From the cell containing the given text, extract its center point as [x, y] coordinate. 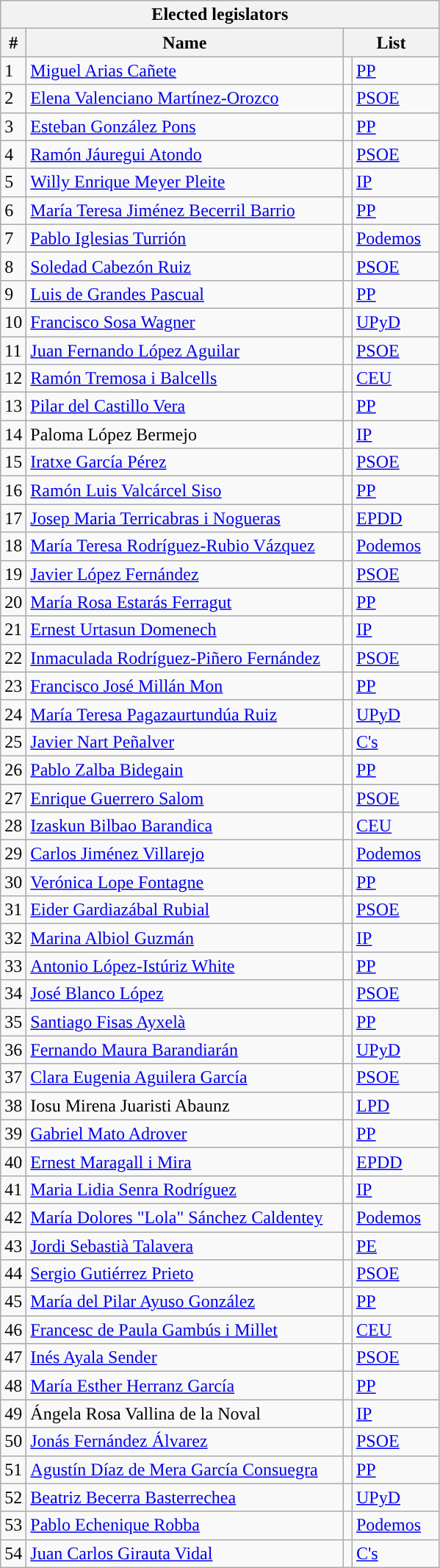
34 [13, 994]
Juan Fernando López Aguilar [185, 351]
Izaskun Bilbao Barandica [185, 826]
Inmaculada Rodríguez-Piñero Fernández [185, 658]
53 [13, 1525]
4 [13, 154]
46 [13, 1330]
Francisco Sosa Wagner [185, 322]
36 [13, 1050]
10 [13, 322]
30 [13, 882]
37 [13, 1078]
28 [13, 826]
7 [13, 238]
8 [13, 266]
29 [13, 854]
21 [13, 630]
Agustín Díaz de Mera García Consuegra [185, 1469]
22 [13, 658]
13 [13, 407]
María Teresa Jiménez Becerril Barrio [185, 210]
12 [13, 379]
Name [185, 43]
38 [13, 1106]
# [13, 43]
Pablo Iglesias Turrión [185, 238]
40 [13, 1161]
3 [13, 126]
María Teresa Pagazaurtundúa Ruiz [185, 714]
María Rosa Estarás Ferragut [185, 602]
Ramón Jáuregui Atondo [185, 154]
27 [13, 798]
Francesc de Paula Gambús i Millet [185, 1330]
16 [13, 490]
49 [13, 1414]
Iratxe García Pérez [185, 462]
Ramón Tremosa i Balcells [185, 379]
41 [13, 1189]
Jordi Sebastià Talavera [185, 1246]
Verónica Lope Fontagne [185, 882]
List [391, 43]
50 [13, 1442]
LPD [395, 1106]
47 [13, 1358]
Francisco José Millán Mon [185, 686]
PE [395, 1246]
26 [13, 770]
Jonás Fernández Álvarez [185, 1442]
17 [13, 518]
48 [13, 1386]
María Dolores "Lola" Sánchez Caldentey [185, 1217]
39 [13, 1134]
54 [13, 1553]
45 [13, 1302]
Ernest Urtasun Domenech [185, 630]
51 [13, 1469]
Elena Valenciano Martínez-Orozco [185, 99]
Esteban González Pons [185, 126]
Antonio López-Istúriz White [185, 966]
María del Pilar Ayuso González [185, 1302]
Marina Albiol Guzmán [185, 938]
9 [13, 294]
Enrique Guerrero Salom [185, 798]
Eider Gardiazábal Rubial [185, 910]
Fernando Maura Barandiarán [185, 1050]
Soledad Cabezón Ruiz [185, 266]
19 [13, 574]
Beatriz Becerra Basterrechea [185, 1497]
Pablo Echenique Robba [185, 1525]
María Teresa Rodríguez-Rubio Vázquez [185, 546]
Inés Ayala Sender [185, 1358]
2 [13, 99]
Santiago Fisas Ayxelà [185, 1022]
Josep Maria Terricabras i Nogueras [185, 518]
José Blanco López [185, 994]
18 [13, 546]
44 [13, 1274]
33 [13, 966]
Javier Nart Peñalver [185, 742]
43 [13, 1246]
14 [13, 434]
Luis de Grandes Pascual [185, 294]
Willy Enrique Meyer Pleite [185, 182]
Pablo Zalba Bidegain [185, 770]
1 [13, 71]
15 [13, 462]
Carlos Jiménez Villarejo [185, 854]
24 [13, 714]
25 [13, 742]
Ernest Maragall i Mira [185, 1161]
23 [13, 686]
35 [13, 1022]
31 [13, 910]
Ángela Rosa Vallina de la Noval [185, 1414]
Gabriel Mato Adrover [185, 1134]
Javier López Fernández [185, 574]
María Esther Herranz García [185, 1386]
Maria Lidia Senra Rodríguez [185, 1189]
20 [13, 602]
32 [13, 938]
Iosu Mirena Juaristi Abaunz [185, 1106]
Pilar del Castillo Vera [185, 407]
Juan Carlos Girauta Vidal [185, 1553]
6 [13, 210]
42 [13, 1217]
5 [13, 182]
52 [13, 1497]
Elected legislators [220, 15]
Sergio Gutiérrez Prieto [185, 1274]
Paloma López Bermejo [185, 434]
Miguel Arias Cañete [185, 71]
Ramón Luis Valcárcel Siso [185, 490]
11 [13, 351]
Clara Eugenia Aguilera García [185, 1078]
